Find where the given text appears and provide that cell's center as (X, Y) coordinate. 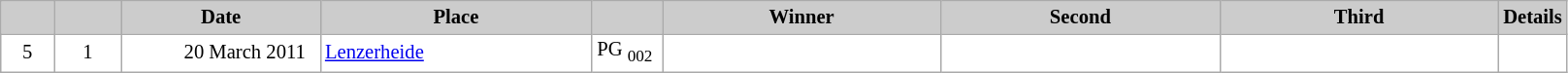
Lenzerheide (456, 53)
Third (1358, 17)
PG 002 (627, 53)
Winner (801, 17)
1 (88, 53)
Place (456, 17)
Details (1532, 17)
Second (1081, 17)
20 March 2011 (221, 53)
Date (221, 17)
5 (27, 53)
